Locate the cell with the specified text and output its (x, y) center coordinate. 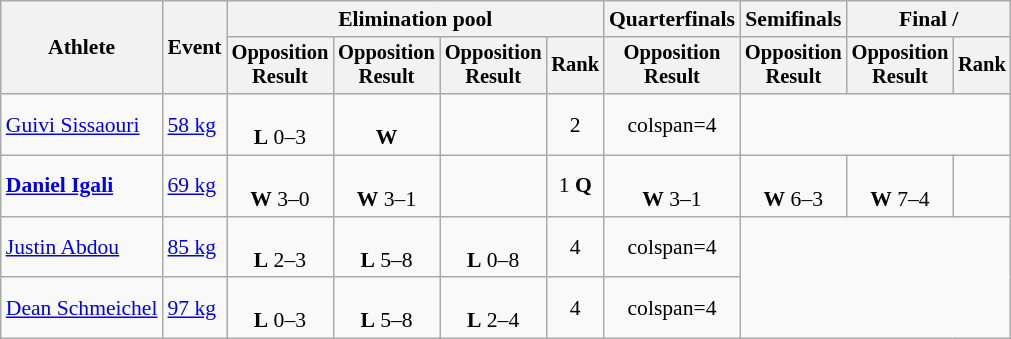
Dean Schmeichel (82, 308)
Semifinals (794, 19)
Quarterfinals (672, 19)
L 2–3 (280, 248)
Final / (929, 19)
L 2–4 (494, 308)
2 (575, 124)
Guivi Sissaouri (82, 124)
W 6–3 (794, 186)
85 kg (195, 248)
Elimination pool (416, 19)
W 7–4 (900, 186)
Justin Abdou (82, 248)
W 3–0 (280, 186)
97 kg (195, 308)
1 Q (575, 186)
W (386, 124)
Daniel Igali (82, 186)
58 kg (195, 124)
Event (195, 48)
Athlete (82, 48)
L 0–8 (494, 248)
69 kg (195, 186)
